For the text-containing cell, return its midpoint in (x, y) coordinate format. 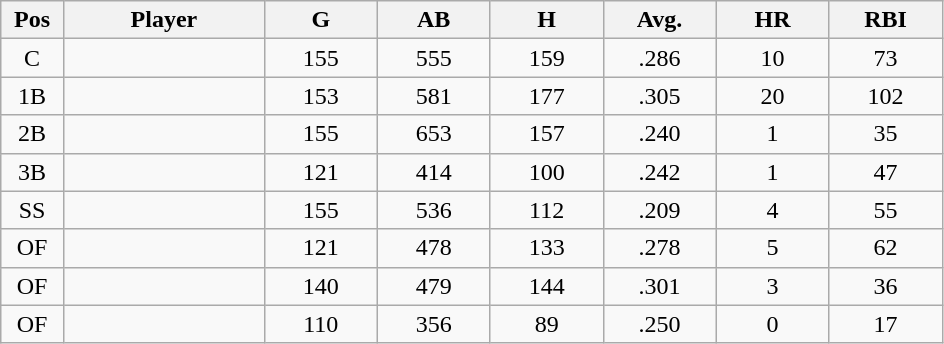
0 (772, 324)
414 (434, 172)
.301 (660, 286)
144 (546, 286)
479 (434, 286)
17 (886, 324)
62 (886, 248)
.240 (660, 134)
536 (434, 210)
157 (546, 134)
110 (320, 324)
Player (164, 20)
.278 (660, 248)
89 (546, 324)
5 (772, 248)
3 (772, 286)
36 (886, 286)
35 (886, 134)
159 (546, 58)
C (32, 58)
HR (772, 20)
4 (772, 210)
133 (546, 248)
555 (434, 58)
47 (886, 172)
581 (434, 96)
478 (434, 248)
55 (886, 210)
102 (886, 96)
177 (546, 96)
10 (772, 58)
.286 (660, 58)
H (546, 20)
3B (32, 172)
G (320, 20)
2B (32, 134)
.209 (660, 210)
140 (320, 286)
AB (434, 20)
Pos (32, 20)
356 (434, 324)
.305 (660, 96)
20 (772, 96)
153 (320, 96)
1B (32, 96)
.250 (660, 324)
100 (546, 172)
73 (886, 58)
112 (546, 210)
.242 (660, 172)
653 (434, 134)
SS (32, 210)
Avg. (660, 20)
RBI (886, 20)
